Scan for the cell matching the given text and deliver its (X, Y) coordinate at center. 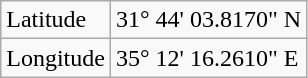
Longitude (56, 58)
35° 12' 16.2610" E (208, 58)
Latitude (56, 20)
31° 44' 03.8170" N (208, 20)
